Detect which cell encompasses the target text, then output its (x, y) center coordinate. 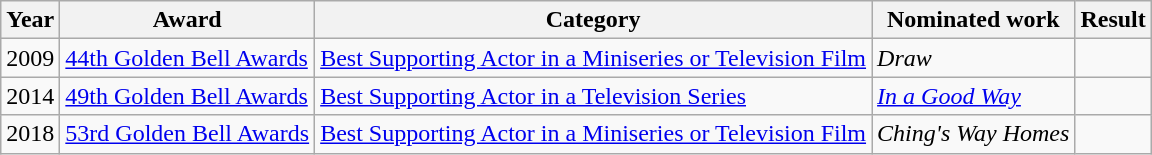
Ching's Way Homes (974, 134)
Award (188, 20)
Category (594, 20)
2014 (30, 96)
Best Supporting Actor in a Television Series (594, 96)
Result (1113, 20)
53rd Golden Bell Awards (188, 134)
Draw (974, 58)
44th Golden Bell Awards (188, 58)
Year (30, 20)
49th Golden Bell Awards (188, 96)
2009 (30, 58)
Nominated work (974, 20)
In a Good Way (974, 96)
2018 (30, 134)
